Output the [X, Y] coordinate of the center of the cell containing the given text.  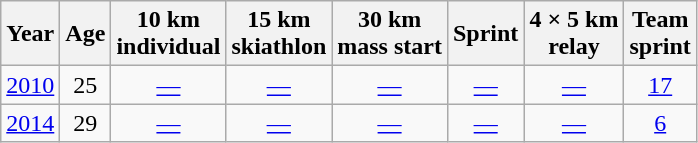
10 kmindividual [168, 34]
Age [86, 34]
6 [660, 123]
4 × 5 kmrelay [574, 34]
30 kmmass start [390, 34]
15 kmskiathlon [279, 34]
25 [86, 85]
Sprint [485, 34]
Year [30, 34]
17 [660, 85]
2010 [30, 85]
2014 [30, 123]
29 [86, 123]
Teamsprint [660, 34]
